Scan for the cell matching the given text and deliver its [X, Y] coordinate at center. 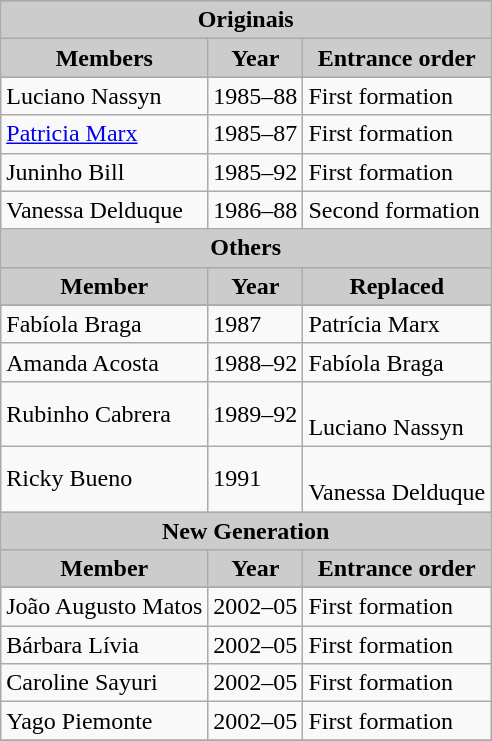
Patricia Marx [104, 134]
Juninho Bill [104, 172]
Caroline Sayuri [104, 683]
1985–88 [256, 96]
1988–92 [256, 362]
Members [104, 58]
Replaced [397, 286]
Amanda Acosta [104, 362]
1986–88 [256, 210]
1985–87 [256, 134]
Originais [246, 20]
Patrícia Marx [397, 324]
Ricky Bueno [104, 478]
1985–92 [256, 172]
João Augusto Matos [104, 607]
Rubinho Cabrera [104, 414]
1989–92 [256, 414]
1991 [256, 478]
Second formation [397, 210]
Bárbara Lívia [104, 645]
Yago Piemonte [104, 721]
New Generation [246, 531]
1987 [256, 324]
Others [246, 248]
